Extract the [x, y] coordinate from the center of the cell holding the provided text.  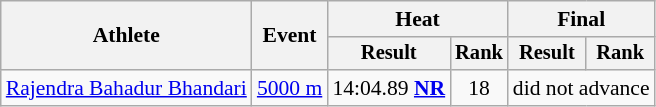
did not advance [582, 88]
14:04.89 NR [388, 88]
Heat [417, 19]
Athlete [126, 36]
Final [582, 19]
18 [479, 88]
Rajendra Bahadur Bhandari [126, 88]
5000 m [290, 88]
Event [290, 36]
